Return the [X, Y] coordinate for the center point of the cell that contains the specified text.  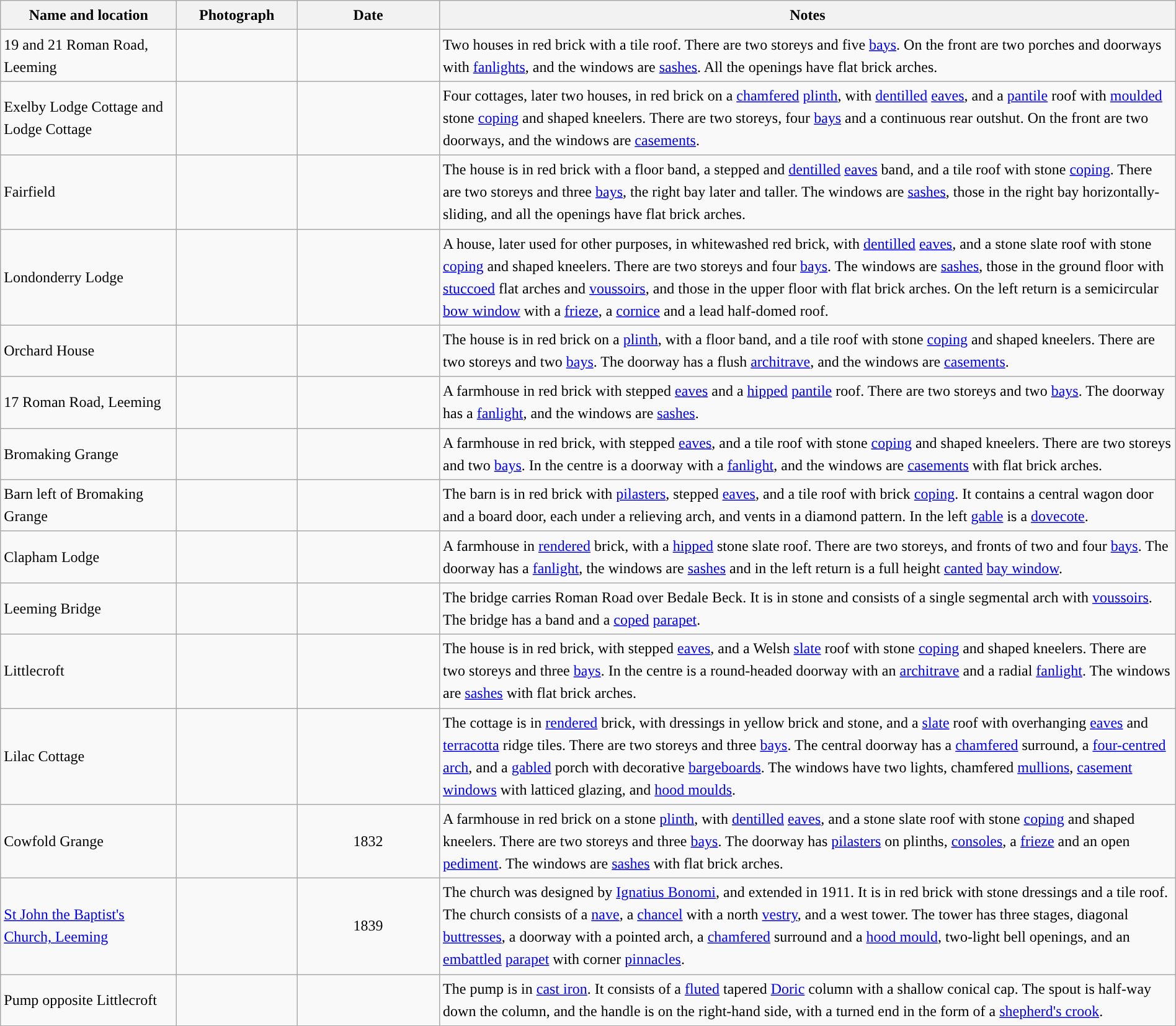
Notes [808, 15]
19 and 21 Roman Road, Leeming [89, 56]
1839 [368, 927]
Leeming Bridge [89, 608]
Bromaking Grange [89, 454]
Littlecroft [89, 671]
Photograph [237, 15]
Fairfield [89, 192]
Name and location [89, 15]
Pump opposite Littlecroft [89, 1000]
1832 [368, 841]
Orchard House [89, 351]
St John the Baptist's Church, Leeming [89, 927]
Lilac Cottage [89, 757]
Cowfold Grange [89, 841]
Exelby Lodge Cottage and Lodge Cottage [89, 118]
Clapham Lodge [89, 557]
Barn left of Bromaking Grange [89, 505]
Date [368, 15]
17 Roman Road, Leeming [89, 402]
Londonderry Lodge [89, 277]
